Find where the given text appears and provide that cell's center as (X, Y) coordinate. 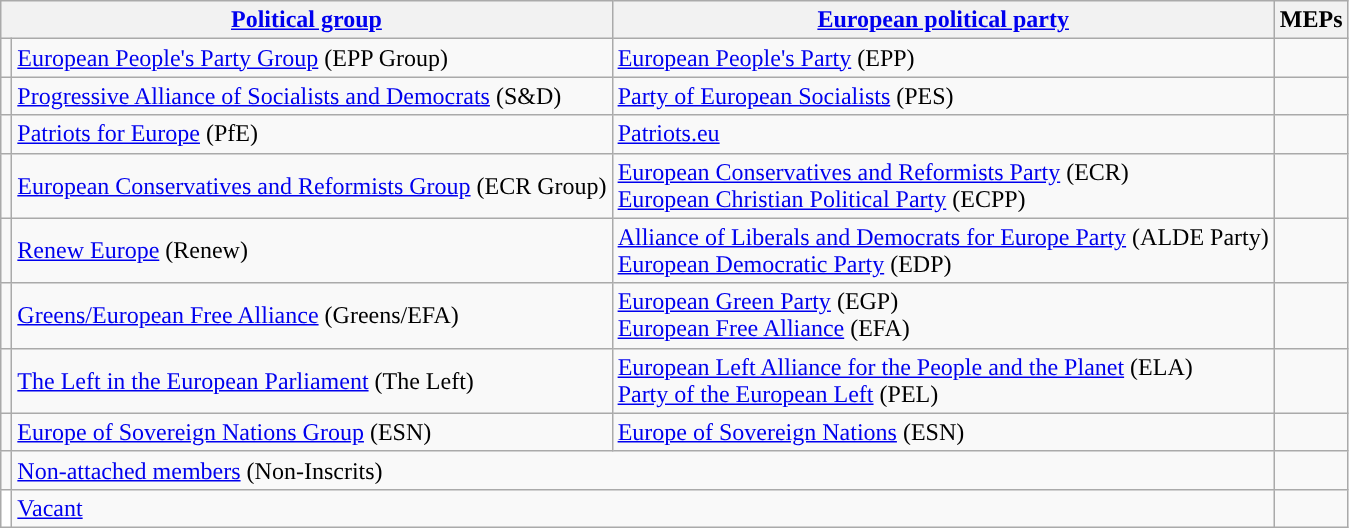
Patriots for Europe (PfE) (312, 134)
European Conservatives and Reformists Group (ECR Group) (312, 186)
Alliance of Liberals and Democrats for Europe Party (ALDE Party)European Democratic Party (EDP) (943, 250)
Progressive Alliance of Socialists and Democrats (S&D) (312, 96)
Patriots.eu (943, 134)
Political group (306, 20)
Greens/European Free Alliance (Greens/EFA) (312, 316)
European People's Party (EPP) (943, 58)
MEPs (1311, 20)
Party of European Socialists (PES) (943, 96)
European political party (943, 20)
European Conservatives and Reformists Party (ECR)European Christian Political Party (ECPP) (943, 186)
Europe of Sovereign Nations Group (ESN) (312, 432)
Non-attached members (Non-Inscrits) (643, 470)
European Green Party (EGP)European Free Alliance (EFA) (943, 316)
Renew Europe (Renew) (312, 250)
European People's Party Group (EPP Group) (312, 58)
The Left in the European Parliament (The Left) (312, 380)
Vacant (643, 508)
Europe of Sovereign Nations (ESN) (943, 432)
European Left Alliance for the People and the Planet (ELA)Party of the European Left (PEL) (943, 380)
